Find where the given text appears and provide that cell's center as [X, Y] coordinate. 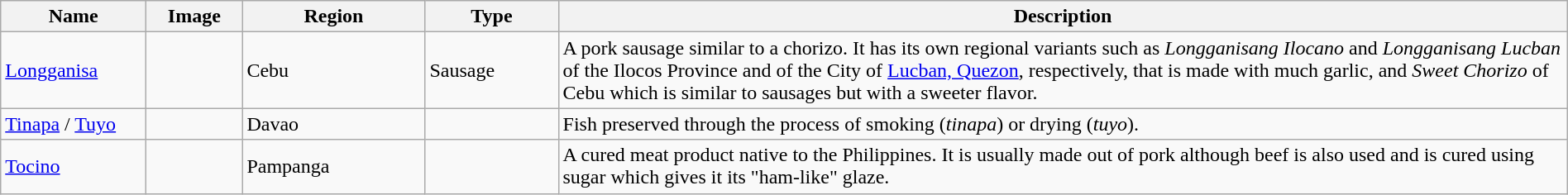
Region [334, 17]
Pampanga [334, 167]
Cebu [334, 70]
Fish preserved through the process of smoking (tinapa) or drying (tuyo). [1063, 124]
Davao [334, 124]
Name [74, 17]
Tocino [74, 167]
Description [1063, 17]
Type [491, 17]
Sausage [491, 70]
Image [194, 17]
Longganisa [74, 70]
Tinapa / Tuyo [74, 124]
